Provide the (x, y) coordinate of the cell's center where the given text is located.  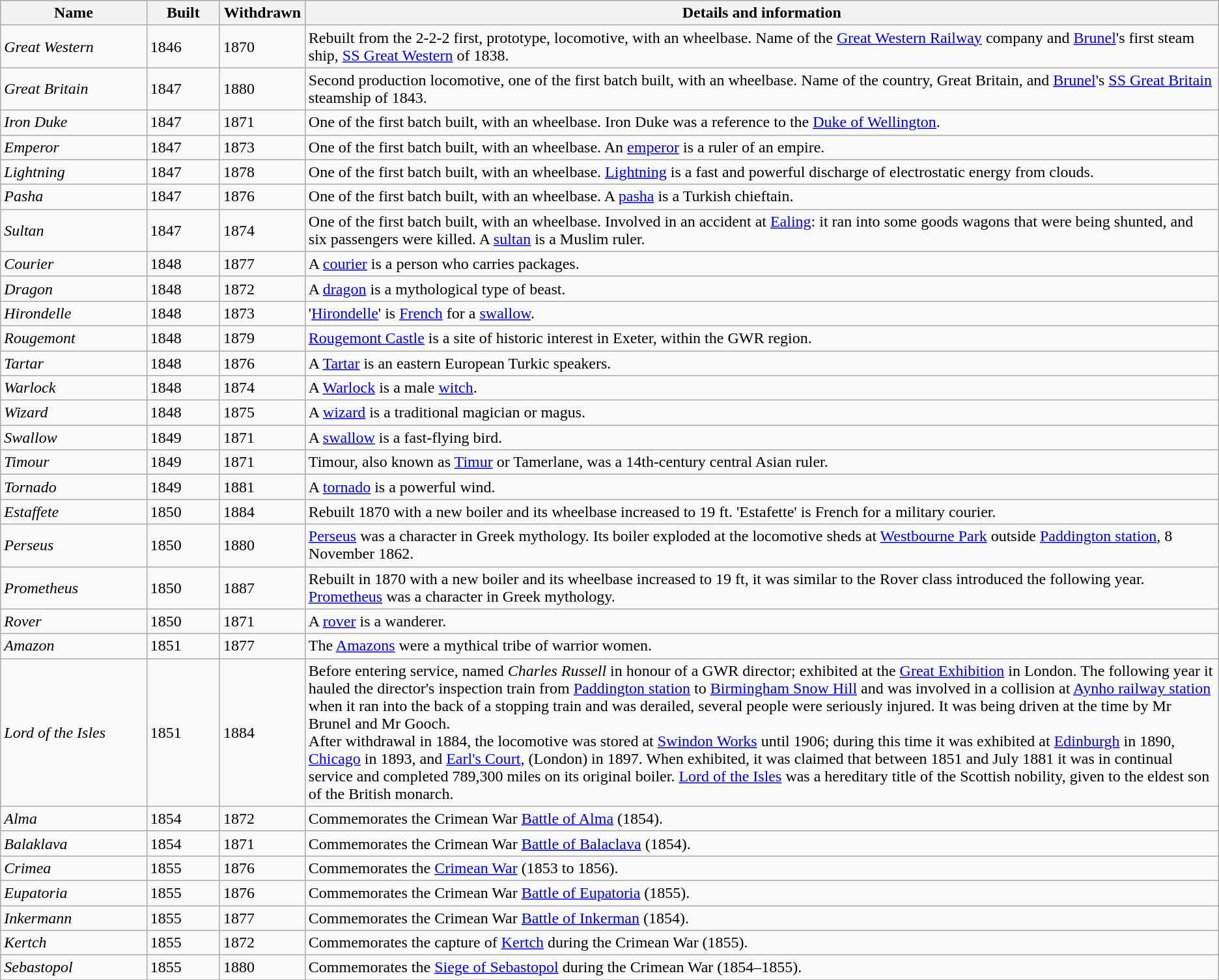
1846 (183, 47)
The Amazons were a mythical tribe of warrior women. (762, 646)
Rover (74, 621)
Eupatoria (74, 893)
A Tartar is an eastern European Turkic speakers. (762, 363)
Sebastopol (74, 968)
Wizard (74, 413)
Great Britain (74, 89)
Commemorates the capture of Kertch during the Crimean War (1855). (762, 943)
Amazon (74, 646)
Perseus (74, 546)
Details and information (762, 13)
A rover is a wanderer. (762, 621)
Sultan (74, 231)
'Hirondelle' is French for a swallow. (762, 313)
Lord of the Isles (74, 732)
A Warlock is a male witch. (762, 388)
Courier (74, 264)
A dragon is a mythological type of beast. (762, 288)
Timour, also known as Timur or Tamerlane, was a 14th-century central Asian ruler. (762, 462)
Prometheus (74, 587)
Hirondelle (74, 313)
Commemorates the Crimean War Battle of Inkerman (1854). (762, 917)
One of the first batch built, with an wheelbase. Lightning is a fast and powerful discharge of electrostatic energy from clouds. (762, 172)
Name (74, 13)
Crimea (74, 868)
1879 (262, 338)
1878 (262, 172)
Estaffete (74, 512)
Rebuilt 1870 with a new boiler and its wheelbase increased to 19 ft. 'Estafette' is French for a military courier. (762, 512)
One of the first batch built, with an wheelbase. A pasha is a Turkish chieftain. (762, 197)
A courier is a person who carries packages. (762, 264)
1870 (262, 47)
Commemorates the Crimean War Battle of Eupatoria (1855). (762, 893)
A tornado is a powerful wind. (762, 487)
Dragon (74, 288)
Commemorates the Crimean War Battle of Balaclava (1854). (762, 843)
Iron Duke (74, 122)
Rougemont Castle is a site of historic interest in Exeter, within the GWR region. (762, 338)
Commemorates the Crimean War (1853 to 1856). (762, 868)
Swallow (74, 438)
Lightning (74, 172)
Great Western (74, 47)
A swallow is a fast-flying bird. (762, 438)
Timour (74, 462)
Inkermann (74, 917)
One of the first batch built, with an wheelbase. An emperor is a ruler of an empire. (762, 147)
Commemorates the Crimean War Battle of Alma (1854). (762, 819)
Balaklava (74, 843)
Warlock (74, 388)
Rougemont (74, 338)
Emperor (74, 147)
1887 (262, 587)
Withdrawn (262, 13)
Alma (74, 819)
1881 (262, 487)
Tartar (74, 363)
Tornado (74, 487)
Pasha (74, 197)
1875 (262, 413)
One of the first batch built, with an wheelbase. Iron Duke was a reference to the Duke of Wellington. (762, 122)
A wizard is a traditional magician or magus. (762, 413)
Commemorates the Siege of Sebastopol during the Crimean War (1854–1855). (762, 968)
Built (183, 13)
Kertch (74, 943)
